For the text-containing cell, return its midpoint in (x, y) coordinate format. 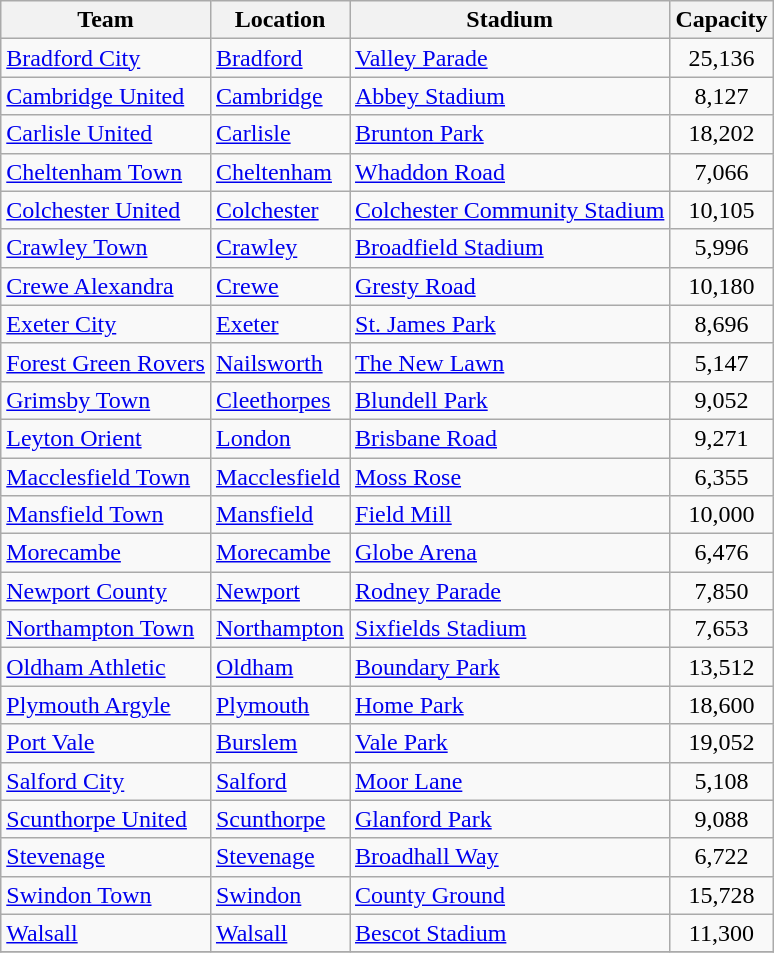
9,052 (722, 400)
Mansfield Town (106, 515)
Plymouth Argyle (106, 705)
19,052 (722, 743)
St. James Park (510, 324)
Mansfield (280, 515)
County Ground (510, 895)
6,476 (722, 553)
Bradford (280, 58)
Cheltenham (280, 172)
25,136 (722, 58)
Bradford City (106, 58)
Sixfields Stadium (510, 629)
Crawley Town (106, 248)
Bescot Stadium (510, 933)
Oldham Athletic (106, 667)
Newport County (106, 591)
Valley Parade (510, 58)
Colchester United (106, 210)
Carlisle (280, 134)
Gresty Road (510, 286)
Grimsby Town (106, 400)
Oldham (280, 667)
Crawley (280, 248)
Macclesfield Town (106, 477)
Colchester (280, 210)
Salford (280, 781)
Location (280, 20)
Swindon (280, 895)
Crewe (280, 286)
Colchester Community Stadium (510, 210)
Brisbane Road (510, 438)
Northampton (280, 629)
Port Vale (106, 743)
9,271 (722, 438)
Scunthorpe United (106, 819)
5,996 (722, 248)
7,066 (722, 172)
Cleethorpes (280, 400)
Cambridge United (106, 96)
11,300 (722, 933)
Broadfield Stadium (510, 248)
Burslem (280, 743)
Exeter (280, 324)
Glanford Park (510, 819)
Salford City (106, 781)
Macclesfield (280, 477)
Blundell Park (510, 400)
Abbey Stadium (510, 96)
Northampton Town (106, 629)
10,000 (722, 515)
Capacity (722, 20)
Vale Park (510, 743)
18,600 (722, 705)
The New Lawn (510, 362)
Broadhall Way (510, 857)
Carlisle United (106, 134)
6,722 (722, 857)
Cheltenham Town (106, 172)
13,512 (722, 667)
Globe Arena (510, 553)
Moor Lane (510, 781)
Field Mill (510, 515)
Rodney Parade (510, 591)
Cambridge (280, 96)
Nailsworth (280, 362)
Plymouth (280, 705)
Newport (280, 591)
18,202 (722, 134)
8,127 (722, 96)
Crewe Alexandra (106, 286)
8,696 (722, 324)
Team (106, 20)
Home Park (510, 705)
Leyton Orient (106, 438)
10,180 (722, 286)
Boundary Park (510, 667)
5,147 (722, 362)
6,355 (722, 477)
5,108 (722, 781)
Forest Green Rovers (106, 362)
Exeter City (106, 324)
Swindon Town (106, 895)
Whaddon Road (510, 172)
7,653 (722, 629)
10,105 (722, 210)
Scunthorpe (280, 819)
Brunton Park (510, 134)
9,088 (722, 819)
15,728 (722, 895)
7,850 (722, 591)
London (280, 438)
Stadium (510, 20)
Moss Rose (510, 477)
